Extract the (x, y) coordinate from the center of the cell holding the provided text.  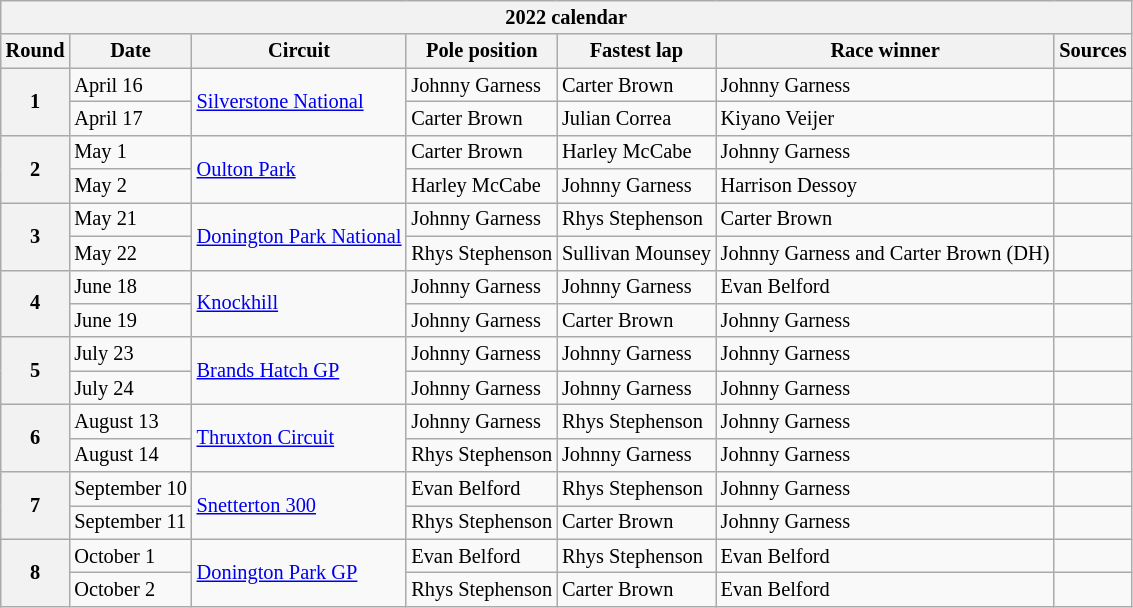
August 13 (130, 421)
Race winner (886, 51)
July 24 (130, 388)
Oulton Park (300, 168)
2022 calendar (566, 17)
May 1 (130, 152)
Donington Park GP (300, 572)
Sullivan Mounsey (636, 253)
June 19 (130, 320)
1 (36, 102)
Harrison Dessoy (886, 186)
Kiyano Veijer (886, 118)
Silverstone National (300, 102)
Julian Correa (636, 118)
Round (36, 51)
September 11 (130, 522)
July 23 (130, 354)
2 (36, 168)
5 (36, 370)
June 18 (130, 287)
Pole position (482, 51)
May 2 (130, 186)
October 2 (130, 589)
April 17 (130, 118)
8 (36, 572)
Thruxton Circuit (300, 438)
6 (36, 438)
Donington Park National (300, 236)
September 10 (130, 489)
Johnny Garness and Carter Brown (DH) (886, 253)
Snetterton 300 (300, 506)
Fastest lap (636, 51)
Circuit (300, 51)
Knockhill (300, 304)
August 14 (130, 455)
Sources (1092, 51)
7 (36, 506)
3 (36, 236)
May 21 (130, 219)
October 1 (130, 556)
April 16 (130, 85)
Date (130, 51)
Brands Hatch GP (300, 370)
4 (36, 304)
May 22 (130, 253)
